Return the [x, y] coordinate for the center point of the cell that contains the specified text.  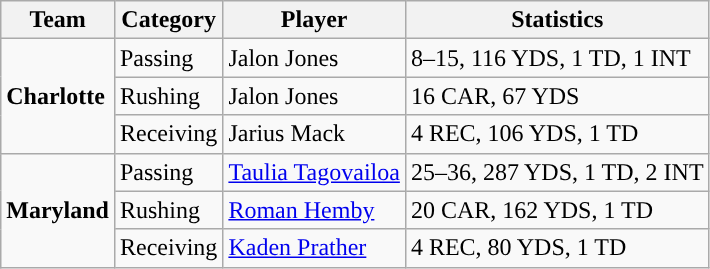
Maryland [58, 210]
Charlotte [58, 96]
20 CAR, 162 YDS, 1 TD [557, 210]
8–15, 116 YDS, 1 TD, 1 INT [557, 58]
Kaden Prather [314, 248]
25–36, 287 YDS, 1 TD, 2 INT [557, 172]
4 REC, 106 YDS, 1 TD [557, 134]
Category [168, 20]
Statistics [557, 20]
Taulia Tagovailoa [314, 172]
16 CAR, 67 YDS [557, 96]
Team [58, 20]
Player [314, 20]
Roman Hemby [314, 210]
Jarius Mack [314, 134]
4 REC, 80 YDS, 1 TD [557, 248]
